Detect which cell encompasses the target text, then output its [X, Y] center coordinate. 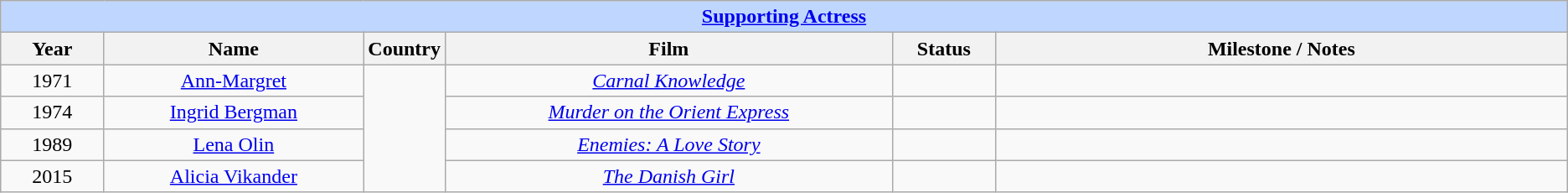
1974 [52, 112]
Film [669, 49]
Lena Olin [234, 144]
Ingrid Bergman [234, 112]
1971 [52, 81]
Country [405, 49]
Name [234, 49]
Status [943, 49]
Supporting Actress [784, 17]
Enemies: A Love Story [669, 144]
2015 [52, 176]
Carnal Knowledge [669, 81]
Ann-Margret [234, 81]
Alicia Vikander [234, 176]
1989 [52, 144]
Milestone / Notes [1282, 49]
The Danish Girl [669, 176]
Year [52, 49]
Murder on the Orient Express [669, 112]
